Find where the given text appears and provide that cell's center as (X, Y) coordinate. 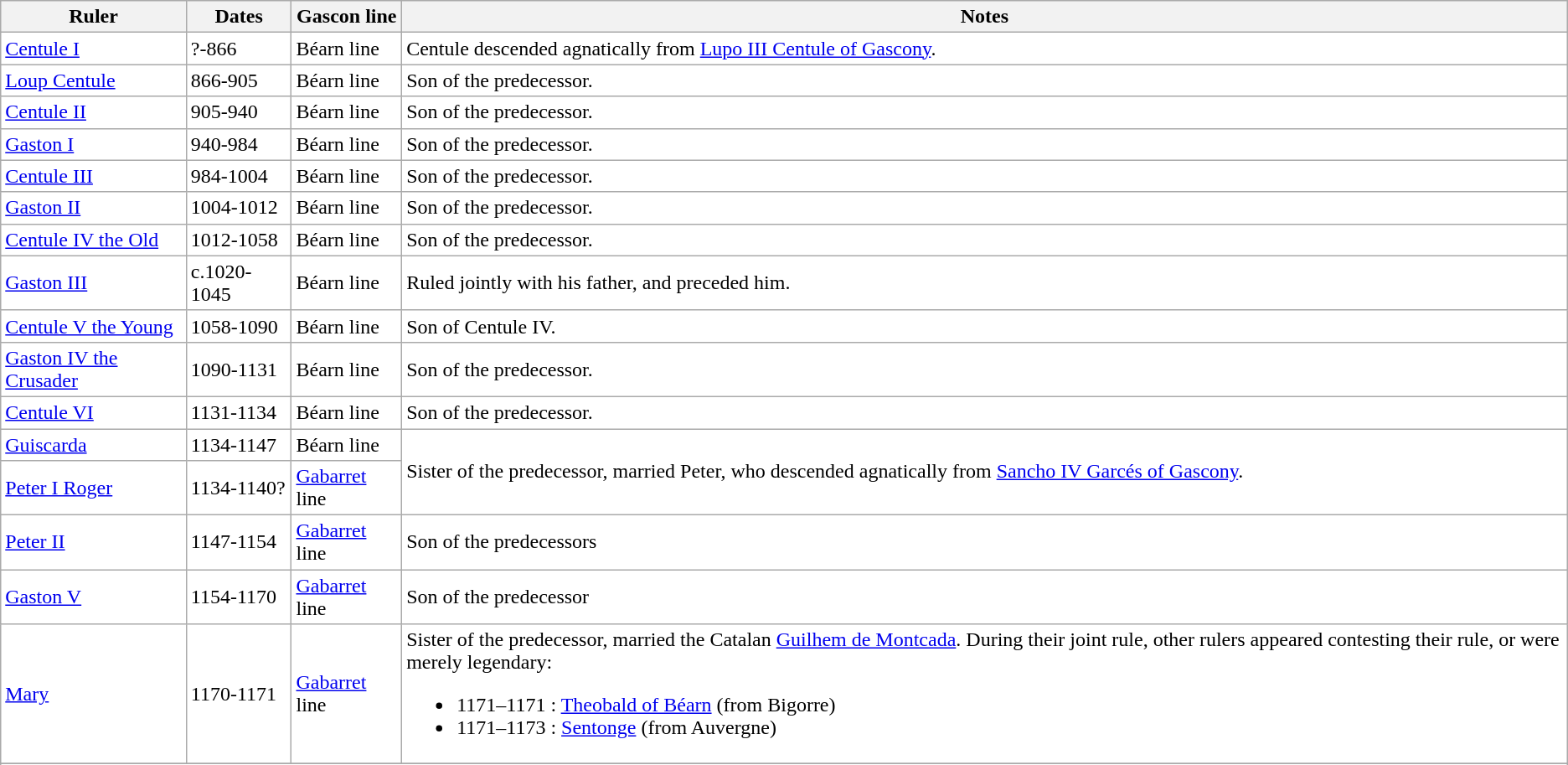
Gascon line (347, 17)
Gaston I (94, 144)
Mary (94, 694)
Peter I Roger (94, 488)
?-866 (239, 49)
1147-1154 (239, 543)
Gaston III (94, 283)
Loup Centule (94, 80)
940-984 (239, 144)
1004-1012 (239, 208)
Son of Centule IV. (985, 326)
Centule descended agnatically from Lupo III Centule of Gascony. (985, 49)
Gaston II (94, 208)
Notes (985, 17)
1131-1134 (239, 412)
1134-1147 (239, 445)
Dates (239, 17)
Centule VI (94, 412)
Centule I (94, 49)
866-905 (239, 80)
Guiscarda (94, 445)
1012-1058 (239, 240)
Ruled jointly with his father, and preceded him. (985, 283)
1090-1131 (239, 369)
1134-1140? (239, 488)
Son of the predecessor (985, 597)
1058-1090 (239, 326)
905-940 (239, 112)
Centule IV the Old (94, 240)
Centule II (94, 112)
Centule V the Young (94, 326)
984-1004 (239, 176)
Sister of the predecessor, married Peter, who descended agnatically from Sancho IV Garcés of Gascony. (985, 473)
Gaston V (94, 597)
Centule III (94, 176)
Gaston IV the Crusader (94, 369)
Peter II (94, 543)
1154-1170 (239, 597)
Son of the predecessors (985, 543)
c.1020-1045 (239, 283)
1170-1171 (239, 694)
Ruler (94, 17)
